Provide the (x, y) coordinate of the cell's center where the given text is located.  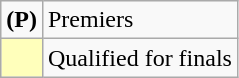
Premiers (140, 20)
(P) (22, 20)
Qualified for finals (140, 58)
